Extract the (x, y) coordinate from the center of the cell holding the provided text.  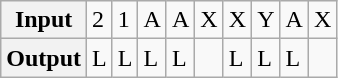
2 (100, 20)
Y (266, 20)
Input (44, 20)
Output (44, 58)
1 (125, 20)
